For the text-containing cell, return its midpoint in (x, y) coordinate format. 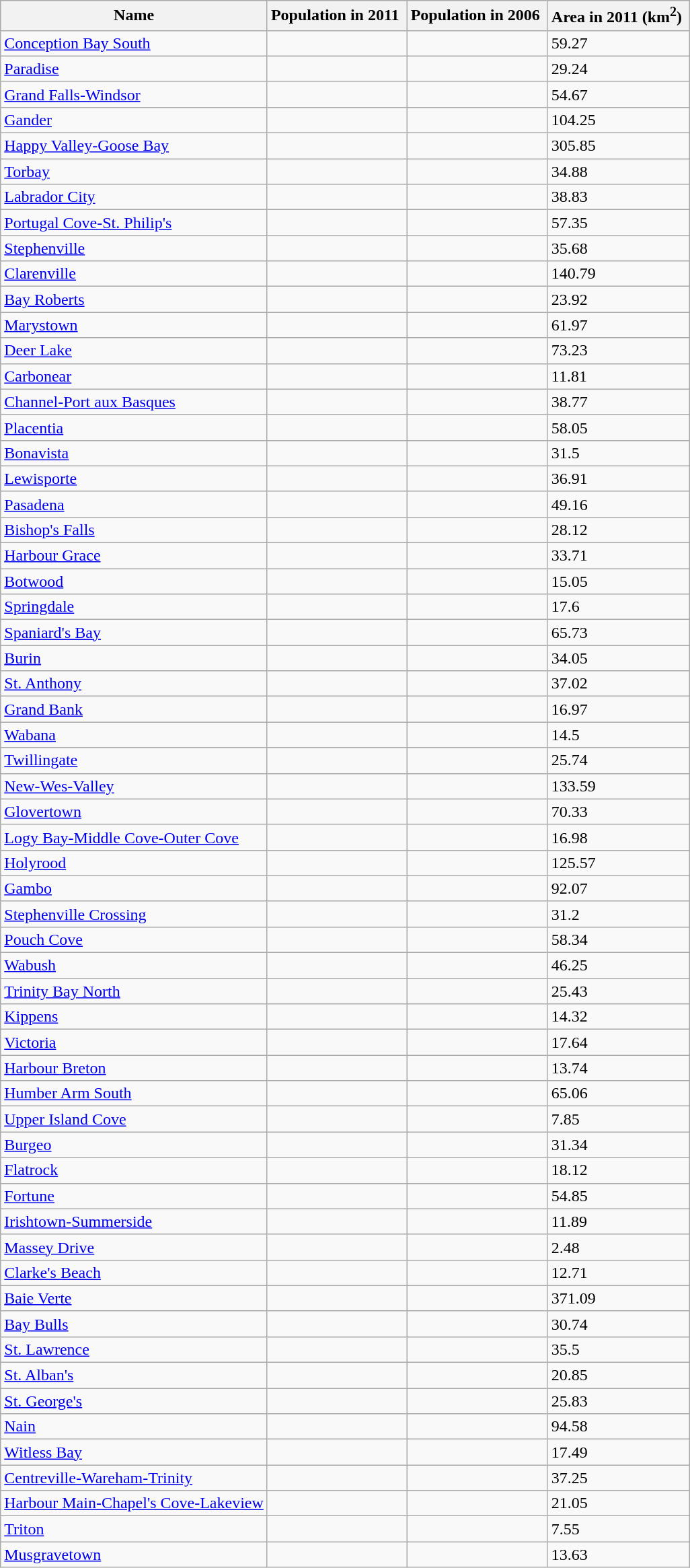
Pasadena (135, 504)
Bay Roberts (135, 299)
Clarke's Beach (135, 1273)
17.6 (619, 607)
37.02 (619, 684)
Conception Bay South (135, 43)
Wabana (135, 735)
Twillingate (135, 760)
Glovertown (135, 812)
140.79 (619, 274)
371.09 (619, 1298)
59.27 (619, 43)
Paradise (135, 69)
15.05 (619, 581)
31.34 (619, 1145)
133.59 (619, 786)
Logy Bay-Middle Cove-Outer Cove (135, 837)
Harbour Main-Chapel's Cove-Lakeview (135, 1503)
31.5 (619, 453)
Gander (135, 120)
2.48 (619, 1247)
Harbour Breton (135, 1068)
11.89 (619, 1221)
70.33 (619, 812)
Nain (135, 1427)
Witless Bay (135, 1452)
21.05 (619, 1503)
Marystown (135, 325)
Burgeo (135, 1145)
Stephenville (135, 248)
Pouch Cove (135, 939)
Victoria (135, 1042)
St. Alban's (135, 1376)
18.12 (619, 1170)
Labrador City (135, 197)
73.23 (619, 351)
38.83 (619, 197)
58.34 (619, 939)
Spaniard's Bay (135, 633)
Humber Arm South (135, 1094)
35.68 (619, 248)
16.98 (619, 837)
Fortune (135, 1196)
14.5 (619, 735)
Kippens (135, 1017)
94.58 (619, 1427)
Grand Bank (135, 709)
St. George's (135, 1401)
65.73 (619, 633)
104.25 (619, 120)
7.85 (619, 1119)
New-Wes-Valley (135, 786)
25.43 (619, 991)
Burin (135, 658)
Holyrood (135, 863)
Baie Verte (135, 1298)
35.5 (619, 1349)
13.74 (619, 1068)
Grand Falls-Windsor (135, 94)
14.32 (619, 1017)
Placentia (135, 427)
12.71 (619, 1273)
Flatrock (135, 1170)
92.07 (619, 888)
Stephenville Crossing (135, 914)
Trinity Bay North (135, 991)
57.35 (619, 223)
Channel-Port aux Basques (135, 402)
Area in 2011 (km2) (619, 16)
33.71 (619, 556)
34.05 (619, 658)
Massey Drive (135, 1247)
25.74 (619, 760)
20.85 (619, 1376)
16.97 (619, 709)
Harbour Grace (135, 556)
Torbay (135, 172)
54.85 (619, 1196)
Musgravetown (135, 1555)
23.92 (619, 299)
36.91 (619, 478)
17.49 (619, 1452)
St. Anthony (135, 684)
Upper Island Cove (135, 1119)
Wabush (135, 966)
Botwood (135, 581)
17.64 (619, 1042)
61.97 (619, 325)
28.12 (619, 530)
Triton (135, 1529)
7.55 (619, 1529)
65.06 (619, 1094)
Name (135, 16)
34.88 (619, 172)
Portugal Cove-St. Philip's (135, 223)
37.25 (619, 1478)
31.2 (619, 914)
Happy Valley-Goose Bay (135, 146)
Deer Lake (135, 351)
Centreville-Wareham-Trinity (135, 1478)
Springdale (135, 607)
29.24 (619, 69)
25.83 (619, 1401)
Population in 2006 (477, 16)
Population in 2011 (337, 16)
58.05 (619, 427)
305.85 (619, 146)
Clarenville (135, 274)
125.57 (619, 863)
Gambo (135, 888)
38.77 (619, 402)
Irishtown-Summerside (135, 1221)
54.67 (619, 94)
11.81 (619, 376)
46.25 (619, 966)
Bishop's Falls (135, 530)
13.63 (619, 1555)
Lewisporte (135, 478)
St. Lawrence (135, 1349)
30.74 (619, 1324)
Bay Bulls (135, 1324)
Bonavista (135, 453)
49.16 (619, 504)
Carbonear (135, 376)
